Provide the [X, Y] coordinate of the cell's center where the given text is located.  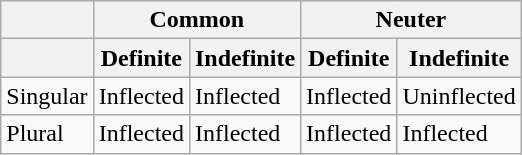
Singular [47, 96]
Common [196, 20]
Neuter [412, 20]
Uninflected [459, 96]
Plural [47, 134]
